Identify which cell holds the provided text, then report its [x, y] central coordinate. 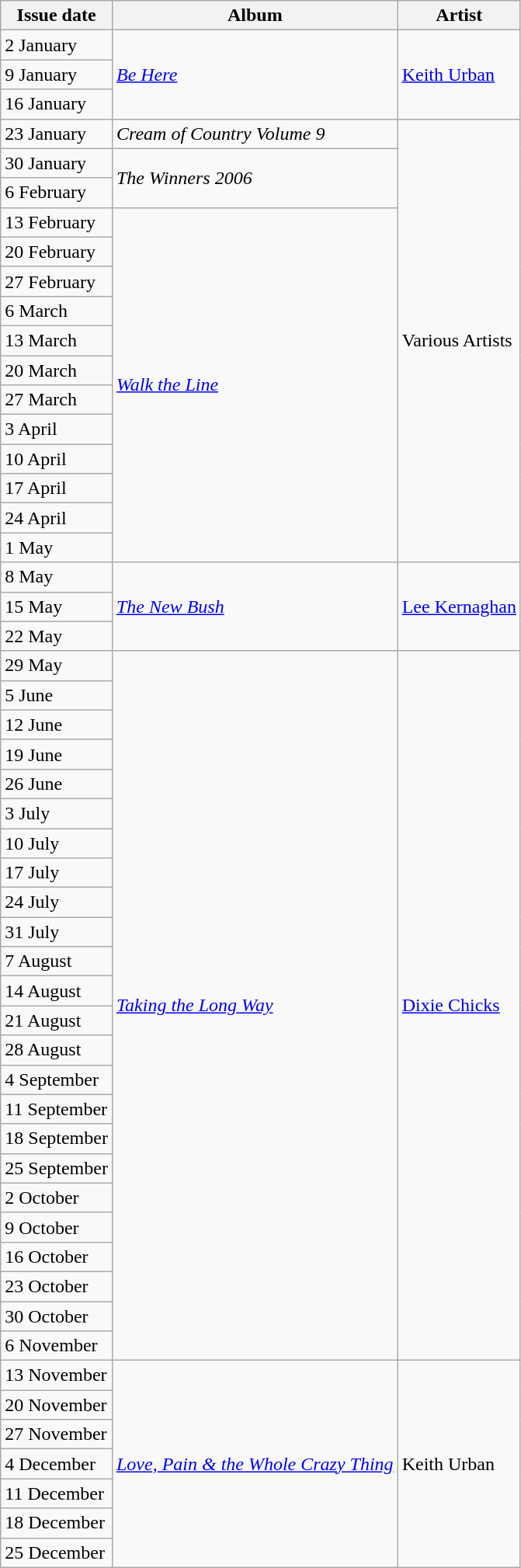
27 November [57, 1434]
11 September [57, 1109]
Be Here [255, 75]
17 July [57, 873]
11 December [57, 1493]
15 May [57, 607]
26 June [57, 784]
5 June [57, 695]
10 July [57, 843]
13 February [57, 222]
2 January [57, 45]
20 March [57, 370]
24 April [57, 518]
25 December [57, 1552]
20 February [57, 252]
Love, Pain & the Whole Crazy Thing [255, 1464]
21 August [57, 1020]
10 April [57, 459]
4 December [57, 1464]
2 October [57, 1198]
The New Bush [255, 607]
28 August [57, 1050]
8 May [57, 577]
27 February [57, 281]
The Winners 2006 [255, 178]
13 March [57, 340]
13 November [57, 1375]
Cream of Country Volume 9 [255, 134]
23 January [57, 134]
Walk the Line [255, 385]
Taking the Long Way [255, 1006]
Artist [459, 16]
18 December [57, 1523]
7 August [57, 961]
18 September [57, 1139]
27 March [57, 400]
4 September [57, 1080]
Dixie Chicks [459, 1006]
Album [255, 16]
Issue date [57, 16]
24 July [57, 902]
22 May [57, 636]
29 May [57, 666]
16 October [57, 1257]
3 April [57, 429]
3 July [57, 813]
6 November [57, 1346]
17 April [57, 488]
14 August [57, 991]
30 October [57, 1316]
1 May [57, 548]
16 January [57, 104]
6 February [57, 193]
25 September [57, 1168]
23 October [57, 1286]
30 January [57, 163]
Various Artists [459, 340]
31 July [57, 932]
9 January [57, 75]
9 October [57, 1227]
6 March [57, 311]
12 June [57, 725]
19 June [57, 754]
Lee Kernaghan [459, 607]
20 November [57, 1405]
